Locate the cell with the specified text and output its [x, y] center coordinate. 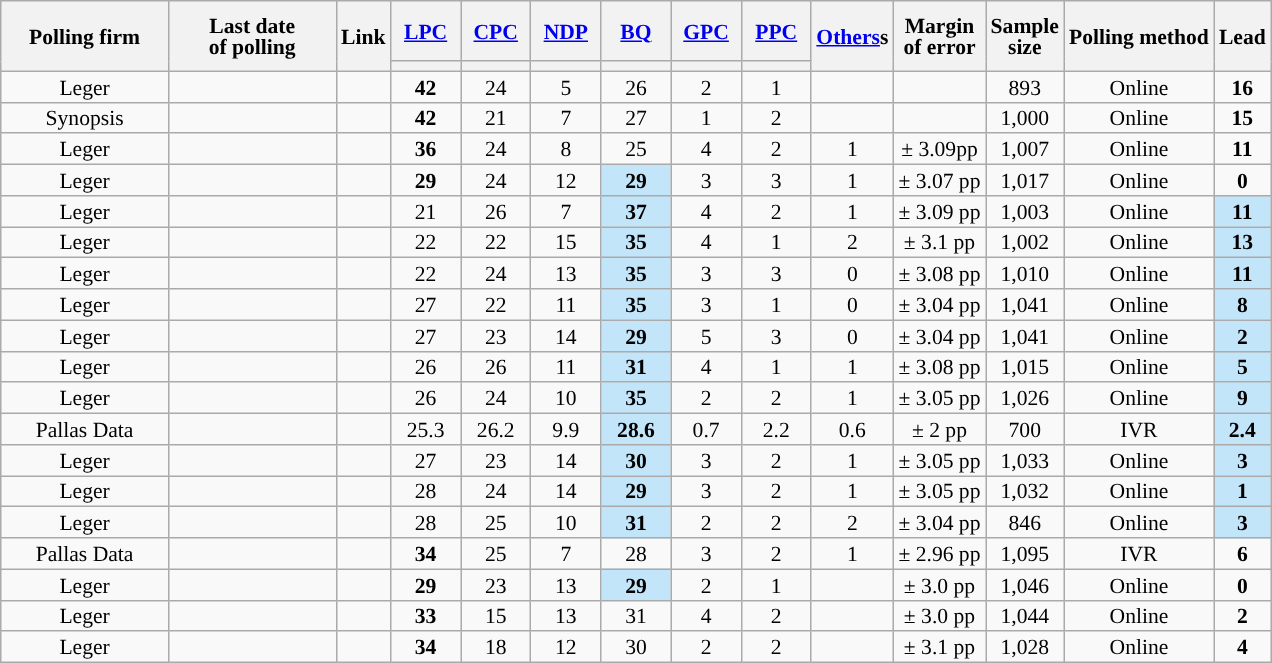
1,002 [1025, 242]
33 [426, 616]
1,026 [1025, 398]
1,046 [1025, 584]
PPC [776, 31]
LPC [426, 31]
1,028 [1025, 648]
Marginof error [939, 36]
18 [496, 648]
1,000 [1025, 118]
± 2.96 pp [939, 554]
9 [1242, 398]
Lead [1242, 36]
1,003 [1025, 212]
700 [1025, 430]
16 [1242, 86]
Synopsis [85, 118]
1,032 [1025, 492]
0.6 [852, 430]
25.3 [426, 430]
1,015 [1025, 366]
± 3.09pp [939, 150]
36 [426, 150]
± 2 pp [939, 430]
Otherss [852, 36]
9.9 [566, 430]
26.2 [496, 430]
1,010 [1025, 274]
GPC [706, 31]
Last dateof polling [252, 36]
6 [1242, 554]
893 [1025, 86]
846 [1025, 522]
28.6 [636, 430]
BQ [636, 31]
1,017 [1025, 180]
0.7 [706, 430]
Link [364, 36]
Polling firm [85, 36]
1,095 [1025, 554]
NDP [566, 31]
2.4 [1242, 430]
Samplesize [1025, 36]
1,033 [1025, 460]
1,044 [1025, 616]
Polling method [1139, 36]
1,007 [1025, 150]
37 [636, 212]
2.2 [776, 430]
± 3.07 pp [939, 180]
± 3.09 pp [939, 212]
CPC [496, 31]
